For the text-containing cell, return its midpoint in (x, y) coordinate format. 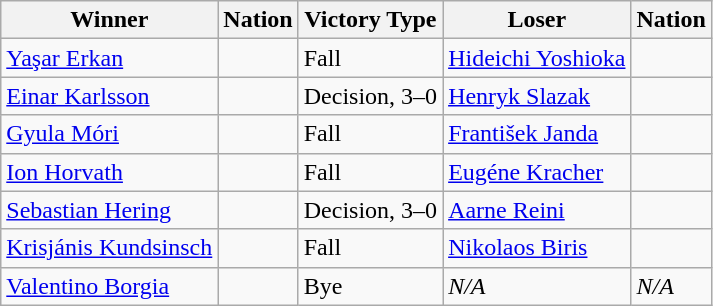
Nikolaos Biris (537, 248)
Einar Karlsson (110, 96)
Aarne Reini (537, 210)
Hideichi Yoshioka (537, 58)
Winner (110, 20)
Loser (537, 20)
Krisjánis Kundsinsch (110, 248)
Yaşar Erkan (110, 58)
Ion Horvath (110, 172)
Bye (370, 286)
Eugéne Kracher (537, 172)
František Janda (537, 134)
Valentino Borgia (110, 286)
Victory Type (370, 20)
Henryk Slazak (537, 96)
Sebastian Hering (110, 210)
Gyula Móri (110, 134)
